Output the [X, Y] coordinate of the center of the cell containing the given text.  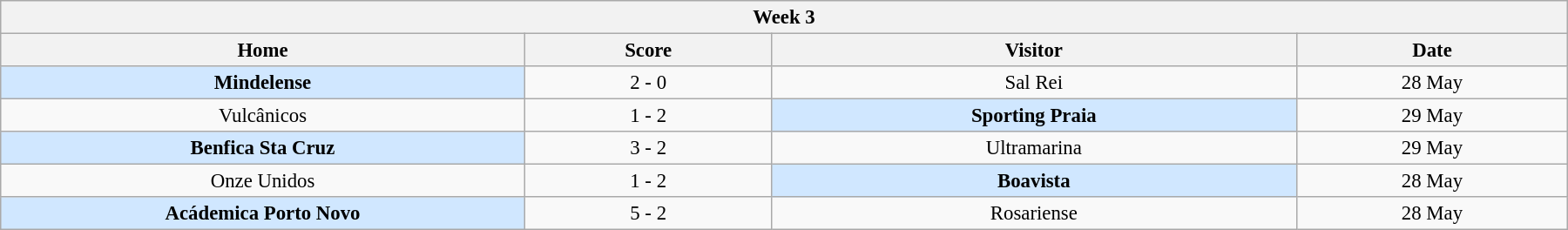
Benfica Sta Cruz [263, 148]
Sporting Praia [1033, 116]
5 - 2 [648, 213]
Week 3 [784, 17]
Home [263, 51]
3 - 2 [648, 148]
Ultramarina [1033, 148]
Vulcânicos [263, 116]
2 - 0 [648, 83]
Acádemica Porto Novo [263, 213]
Boavista [1033, 181]
Score [648, 51]
Onze Unidos [263, 181]
Visitor [1033, 51]
Date [1432, 51]
Sal Rei [1033, 83]
Rosariense [1033, 213]
Mindelense [263, 83]
